Determine the (X, Y) coordinate at the center of the cell enclosing the given text.  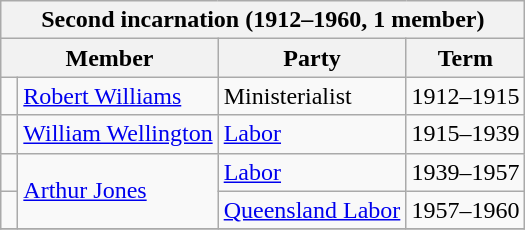
Second incarnation (1912–1960, 1 member) (263, 20)
Member (110, 58)
Arthur Jones (118, 191)
Party (312, 58)
1939–1957 (466, 172)
Term (466, 58)
Queensland Labor (312, 210)
1912–1915 (466, 96)
Robert Williams (118, 96)
1957–1960 (466, 210)
William Wellington (118, 134)
1915–1939 (466, 134)
Ministerialist (312, 96)
